From the cell containing the given text, extract its center point as [x, y] coordinate. 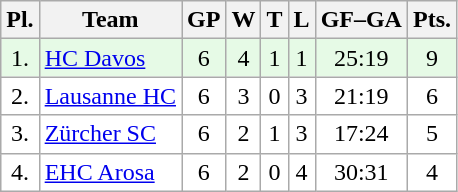
EHC Arosa [110, 172]
21:19 [361, 96]
Pts. [432, 20]
L [302, 20]
Pl. [20, 20]
3. [20, 134]
4. [20, 172]
30:31 [361, 172]
9 [432, 58]
1. [20, 58]
GP [204, 20]
2. [20, 96]
5 [432, 134]
25:19 [361, 58]
HC Davos [110, 58]
Zürcher SC [110, 134]
Lausanne HC [110, 96]
W [244, 20]
T [274, 20]
Team [110, 20]
17:24 [361, 134]
GF–GA [361, 20]
